Output the (X, Y) coordinate of the center of the cell containing the given text.  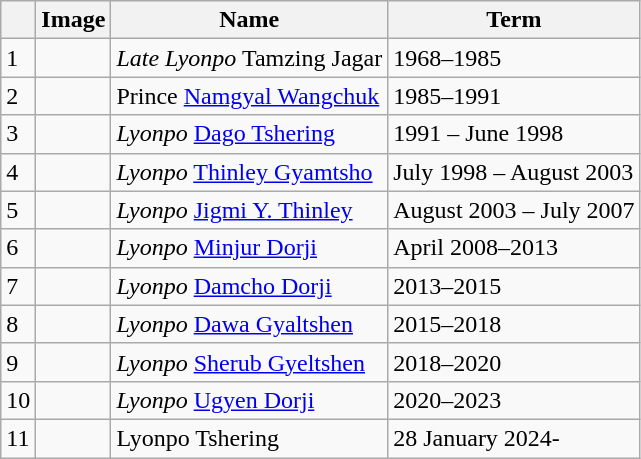
28 January 2024- (514, 438)
2020–2023 (514, 400)
2015–2018 (514, 324)
Image (74, 20)
Lyonpo Thinley Gyamtsho (250, 172)
7 (18, 286)
1968–1985 (514, 58)
Lyonpo Sherub Gyeltshen (250, 362)
April 2008–2013 (514, 248)
Lyonpo Jigmi Y. Thinley (250, 210)
Lyonpo Ugyen Dorji (250, 400)
2 (18, 96)
1991 – June 1998 (514, 134)
Lyonpo Tshering (250, 438)
8 (18, 324)
2018–2020 (514, 362)
Lyonpo Damcho Dorji (250, 286)
9 (18, 362)
Name (250, 20)
11 (18, 438)
10 (18, 400)
2013–2015 (514, 286)
Term (514, 20)
Late Lyonpo Tamzing Jagar (250, 58)
Lyonpo Dawa Gyaltshen (250, 324)
1 (18, 58)
3 (18, 134)
1985–1991 (514, 96)
6 (18, 248)
August 2003 – July 2007 (514, 210)
4 (18, 172)
Prince Namgyal Wangchuk (250, 96)
July 1998 – August 2003 (514, 172)
Lyonpo Dago Tshering (250, 134)
5 (18, 210)
Lyonpo Minjur Dorji (250, 248)
